For the text-containing cell, return its midpoint in [x, y] coordinate format. 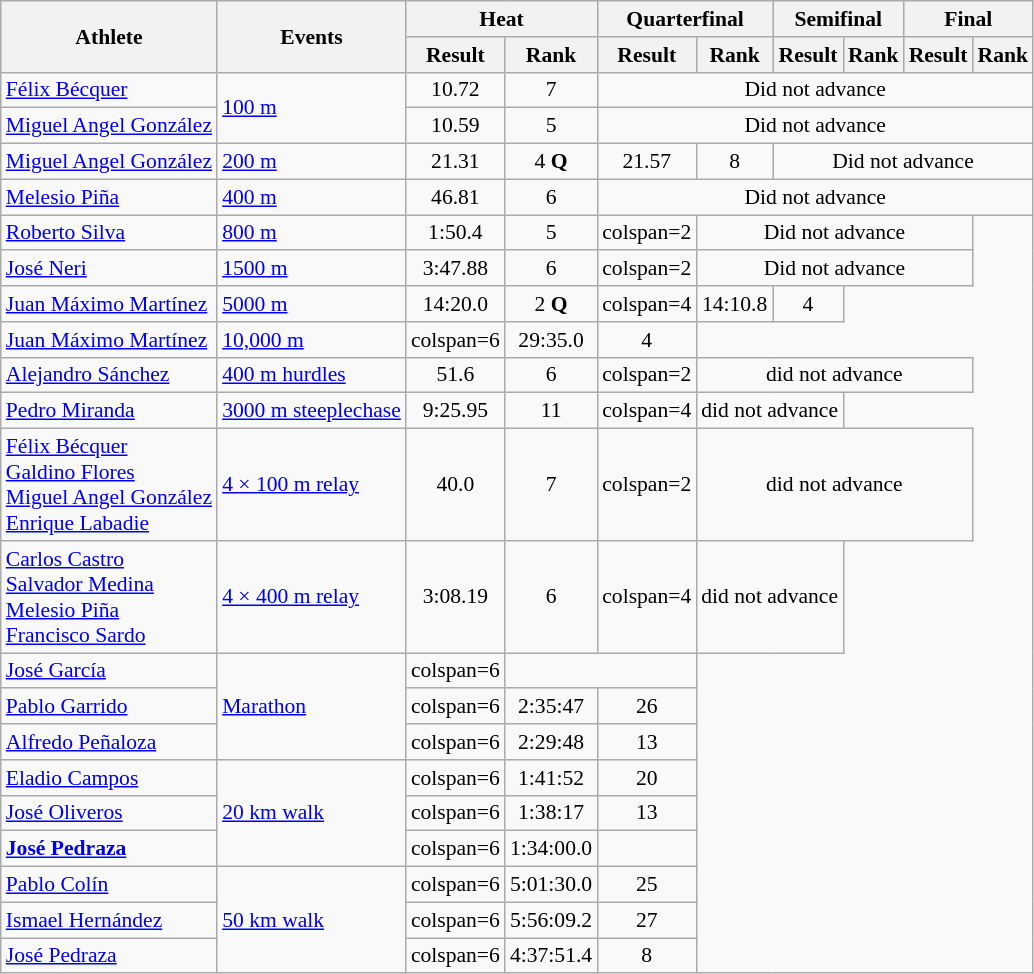
Alejandro Sánchez [109, 375]
50 km walk [312, 920]
2 Q [551, 304]
40.0 [456, 485]
5:56:09.2 [551, 920]
José Oliveros [109, 813]
46.81 [456, 197]
26 [646, 707]
1:34:00.0 [551, 849]
2:29:48 [551, 742]
400 m hurdles [312, 375]
Alfredo Peñaloza [109, 742]
5:01:30.0 [551, 885]
Félix Bécquer [109, 90]
10.72 [456, 90]
Heat [502, 19]
11 [551, 411]
Pedro Miranda [109, 411]
200 m [312, 162]
1:50.4 [456, 233]
4 Q [551, 162]
21.31 [456, 162]
Events [312, 36]
800 m [312, 233]
4 × 400 m relay [312, 597]
20 km walk [312, 814]
Pablo Colín [109, 885]
4:37:51.4 [551, 956]
20 [646, 778]
9:25.95 [456, 411]
José García [109, 671]
10,000 m [312, 340]
Quarterfinal [685, 19]
Semifinal [838, 19]
Eladio Campos [109, 778]
Ismael Hernández [109, 920]
14:20.0 [456, 304]
1:38:17 [551, 813]
4 × 100 m relay [312, 485]
27 [646, 920]
José Neri [109, 269]
21.57 [646, 162]
5000 m [312, 304]
Melesio Piña [109, 197]
14:10.8 [734, 304]
Marathon [312, 706]
Final [968, 19]
51.6 [456, 375]
Carlos CastroSalvador MedinaMelesio PiñaFrancisco Sardo [109, 597]
3000 m steeplechase [312, 411]
1:41:52 [551, 778]
10.59 [456, 126]
Félix BécquerGaldino FloresMiguel Angel GonzálezEnrique Labadie [109, 485]
400 m [312, 197]
Roberto Silva [109, 233]
25 [646, 885]
Pablo Garrido [109, 707]
3:47.88 [456, 269]
2:35:47 [551, 707]
Athlete [109, 36]
100 m [312, 108]
1500 m [312, 269]
29:35.0 [551, 340]
3:08.19 [456, 597]
